Scan for the cell matching the given text and deliver its [x, y] coordinate at center. 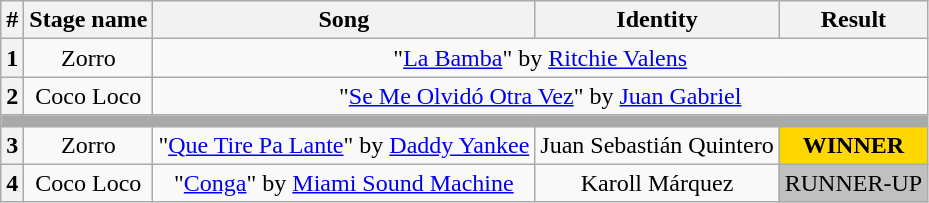
Result [853, 20]
Stage name [88, 20]
RUNNER-UP [853, 183]
Karoll Márquez [657, 183]
3 [12, 145]
"La Bamba" by Ritchie Valens [540, 58]
"Que Tire Pa Lante" by Daddy Yankee [344, 145]
Song [344, 20]
Juan Sebastián Quintero [657, 145]
"Se Me Olvidó Otra Vez" by Juan Gabriel [540, 96]
Identity [657, 20]
# [12, 20]
WINNER [853, 145]
1 [12, 58]
"Conga" by Miami Sound Machine [344, 183]
4 [12, 183]
2 [12, 96]
